Capture the cell that displays the provided text and extract its [X, Y] central coordinate. 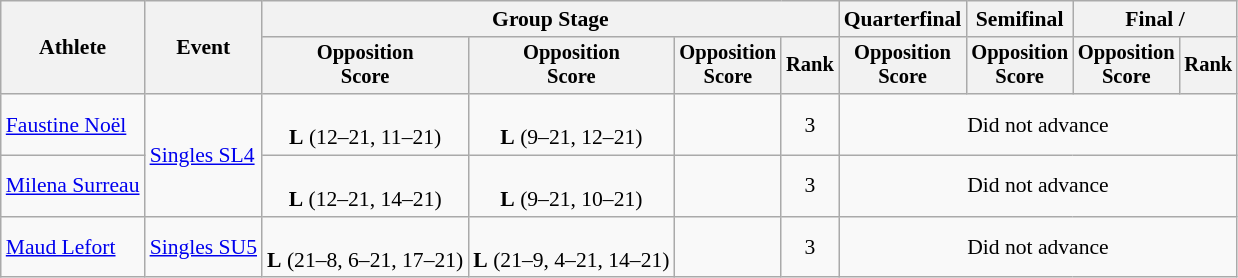
L (9–21, 12–21) [571, 124]
Milena Surreau [73, 186]
Maud Lefort [73, 248]
Group Stage [550, 19]
Final / [1155, 19]
L (12–21, 14–21) [365, 186]
Event [204, 48]
Athlete [73, 48]
L (12–21, 11–21) [365, 124]
Faustine Noël [73, 124]
Singles SL4 [204, 155]
Quarterfinal [903, 19]
Singles SU5 [204, 248]
L (21–8, 6–21, 17–21) [365, 248]
Semifinal [1020, 19]
L (9–21, 10–21) [571, 186]
L (21–9, 4–21, 14–21) [571, 248]
